Pinpoint the cell where the given text exists, returning its (x, y) midpoint coordinate. 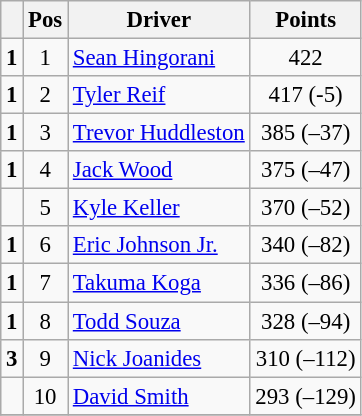
10 (46, 396)
9 (46, 358)
Points (306, 20)
Jack Wood (160, 170)
385 (–37) (306, 133)
4 (46, 170)
Sean Hingorani (160, 58)
Pos (46, 20)
Todd Souza (160, 321)
340 (–82) (306, 245)
310 (–112) (306, 358)
417 (-5) (306, 95)
Eric Johnson Jr. (160, 245)
Driver (160, 20)
370 (–52) (306, 208)
2 (46, 95)
375 (–47) (306, 170)
Trevor Huddleston (160, 133)
6 (46, 245)
Takuma Koga (160, 283)
293 (–129) (306, 396)
422 (306, 58)
Nick Joanides (160, 358)
8 (46, 321)
Tyler Reif (160, 95)
David Smith (160, 396)
5 (46, 208)
7 (46, 283)
336 (–86) (306, 283)
328 (–94) (306, 321)
Kyle Keller (160, 208)
